Return [X, Y] of the center of cell containing provided text 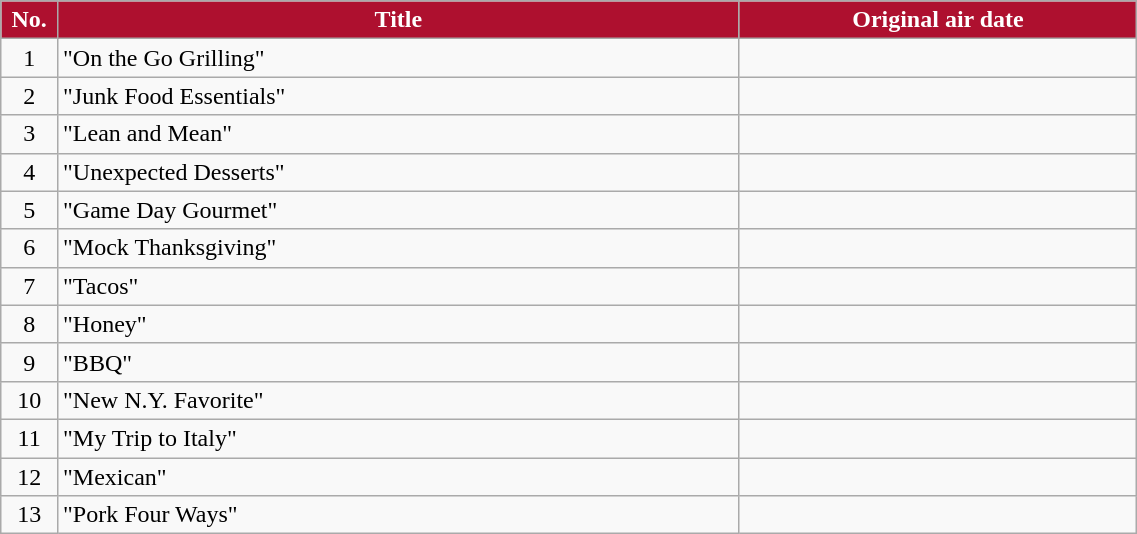
"My Trip to Italy" [399, 438]
Original air date [938, 20]
"Honey" [399, 324]
"Pork Four Ways" [399, 515]
"Game Day Gourmet" [399, 210]
"Mock Thanksgiving" [399, 248]
"Junk Food Essentials" [399, 96]
"BBQ" [399, 362]
Title [399, 20]
4 [30, 172]
"Lean and Mean" [399, 134]
"Tacos" [399, 286]
6 [30, 248]
8 [30, 324]
"New N.Y. Favorite" [399, 400]
5 [30, 210]
2 [30, 96]
9 [30, 362]
10 [30, 400]
13 [30, 515]
No. [30, 20]
"On the Go Grilling" [399, 58]
7 [30, 286]
3 [30, 134]
11 [30, 438]
12 [30, 477]
1 [30, 58]
"Mexican" [399, 477]
"Unexpected Desserts" [399, 172]
